Locate the cell with the specified text and output its [X, Y] center coordinate. 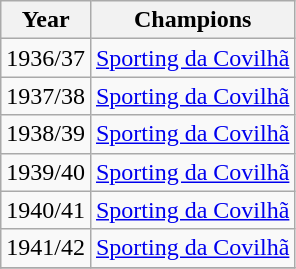
Year [46, 20]
1936/37 [46, 58]
1938/39 [46, 134]
1940/41 [46, 210]
1941/42 [46, 248]
Champions [192, 20]
1937/38 [46, 96]
1939/40 [46, 172]
